Locate the cell with the specified text and output its [x, y] center coordinate. 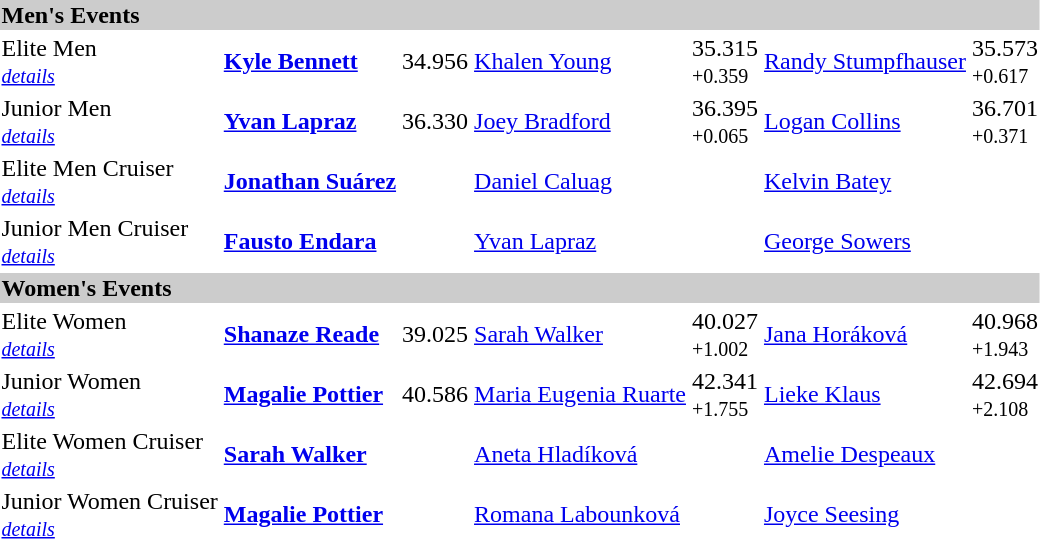
Junior Men Cruiserdetails [110, 242]
Kelvin Batey [864, 182]
Logan Collins [864, 122]
Randy Stumpfhauser [864, 62]
39.025 [436, 334]
Elite Women Cruiserdetails [110, 454]
Jana Horáková [864, 334]
Shanaze Reade [310, 334]
Elite Women details [110, 334]
Fausto Endara [310, 242]
Aneta Hladíková [580, 454]
35.315+0.359 [724, 62]
42.694+2.108 [1004, 394]
Magalie Pottier [310, 394]
Daniel Caluag [580, 182]
36.395+0.065 [724, 122]
Elite Men details [110, 62]
Junior Womendetails [110, 394]
Elite Men Cruiserdetails [110, 182]
Khalen Young [580, 62]
Maria Eugenia Ruarte [580, 394]
35.573+0.617 [1004, 62]
Women's Events [520, 288]
Amelie Despeaux [864, 454]
34.956 [436, 62]
36.330 [436, 122]
40.968+1.943 [1004, 334]
42.341+1.755 [724, 394]
Lieke Klaus [864, 394]
40.027+1.002 [724, 334]
George Sowers [864, 242]
Jonathan Suárez [310, 182]
Kyle Bennett [310, 62]
Joey Bradford [580, 122]
40.586 [436, 394]
Men's Events [520, 15]
36.701+0.371 [1004, 122]
Junior Mendetails [110, 122]
